Provide the (X, Y) coordinate of the cell's center where the given text is located.  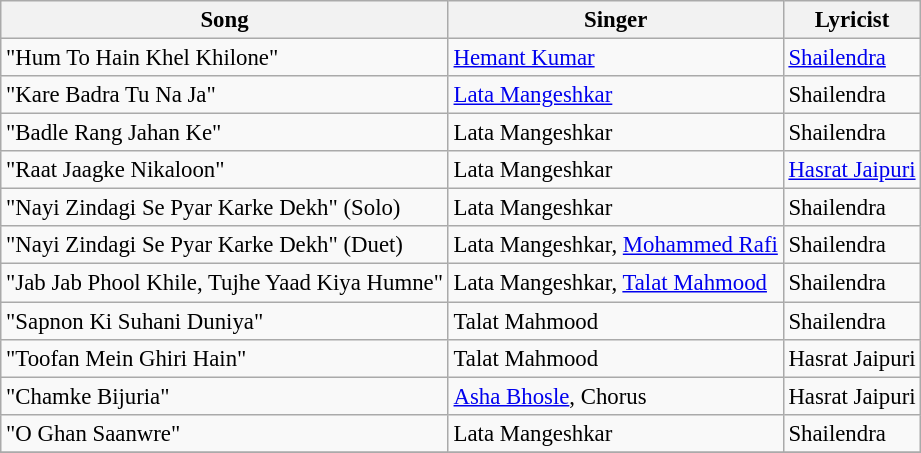
"O Ghan Saanwre" (224, 433)
"Nayi Zindagi Se Pyar Karke Dekh" (Duet) (224, 245)
Song (224, 20)
"Hum To Hain Khel Khilone" (224, 58)
"Jab Jab Phool Khile, Tujhe Yaad Kiya Humne" (224, 283)
"Toofan Mein Ghiri Hain" (224, 358)
"Kare Badra Tu Na Ja" (224, 95)
"Sapnon Ki Suhani Duniya" (224, 321)
"Raat Jaagke Nikaloon" (224, 170)
Lyricist (852, 20)
Lata Mangeshkar, Mohammed Rafi (616, 245)
Singer (616, 20)
"Badle Rang Jahan Ke" (224, 133)
Hemant Kumar (616, 58)
"Nayi Zindagi Se Pyar Karke Dekh" (Solo) (224, 208)
"Chamke Bijuria" (224, 396)
Asha Bhosle, Chorus (616, 396)
Lata Mangeshkar, Talat Mahmood (616, 283)
